Extract the (X, Y) coordinate from the center of the cell holding the provided text.  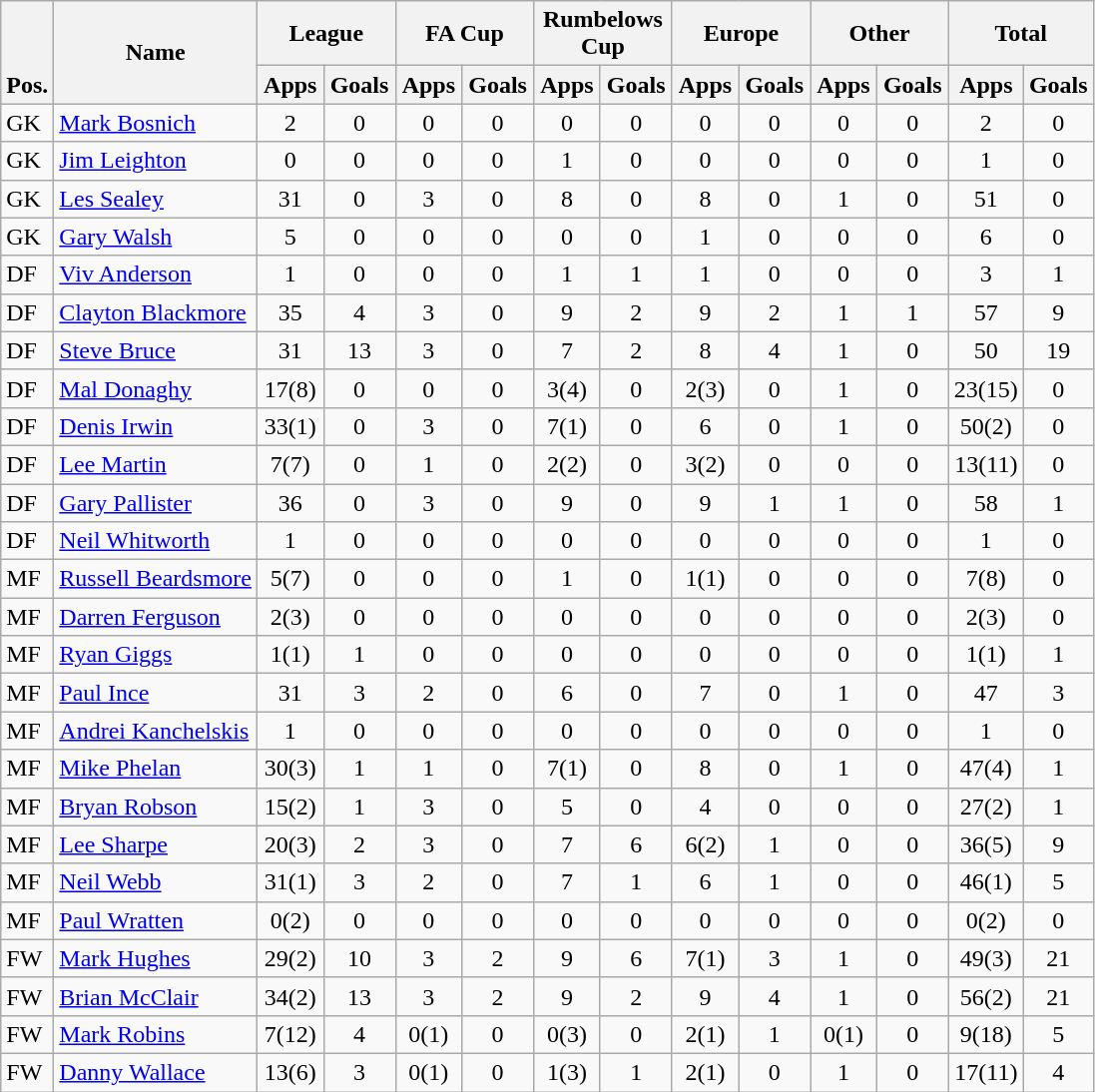
33(1) (291, 426)
34(2) (291, 996)
Mark Bosnich (156, 123)
Total (1020, 34)
36 (291, 502)
36(5) (986, 844)
10 (359, 958)
Gary Pallister (156, 502)
31(1) (291, 882)
23(15) (986, 388)
Name (156, 52)
7(8) (986, 579)
35 (291, 312)
13(6) (291, 1072)
9(18) (986, 1034)
Rumbelows Cup (603, 34)
30(3) (291, 769)
Other (880, 34)
Pos. (28, 52)
Mark Hughes (156, 958)
Ryan Giggs (156, 655)
47 (986, 693)
5(7) (291, 579)
1(3) (567, 1072)
6(2) (705, 844)
Russell Beardsmore (156, 579)
56(2) (986, 996)
13(11) (986, 464)
Neil Whitworth (156, 541)
Bryan Robson (156, 807)
51 (986, 199)
19 (1058, 350)
Paul Wratten (156, 920)
Viv Anderson (156, 274)
Lee Martin (156, 464)
Brian McClair (156, 996)
Mark Robins (156, 1034)
7(12) (291, 1034)
17(11) (986, 1072)
Gary Walsh (156, 237)
17(8) (291, 388)
Denis Irwin (156, 426)
20(3) (291, 844)
3(2) (705, 464)
27(2) (986, 807)
Darren Ferguson (156, 617)
3(4) (567, 388)
0(3) (567, 1034)
29(2) (291, 958)
Clayton Blackmore (156, 312)
Danny Wallace (156, 1072)
2(2) (567, 464)
Paul Ince (156, 693)
FA Cup (465, 34)
Lee Sharpe (156, 844)
15(2) (291, 807)
Mike Phelan (156, 769)
Andrei Kanchelskis (156, 731)
50(2) (986, 426)
Jim Leighton (156, 161)
Steve Bruce (156, 350)
46(1) (986, 882)
57 (986, 312)
50 (986, 350)
49(3) (986, 958)
Neil Webb (156, 882)
Les Sealey (156, 199)
7(7) (291, 464)
58 (986, 502)
League (327, 34)
Europe (741, 34)
Mal Donaghy (156, 388)
47(4) (986, 769)
